Pinpoint the cell where the given text exists, returning its [X, Y] midpoint coordinate. 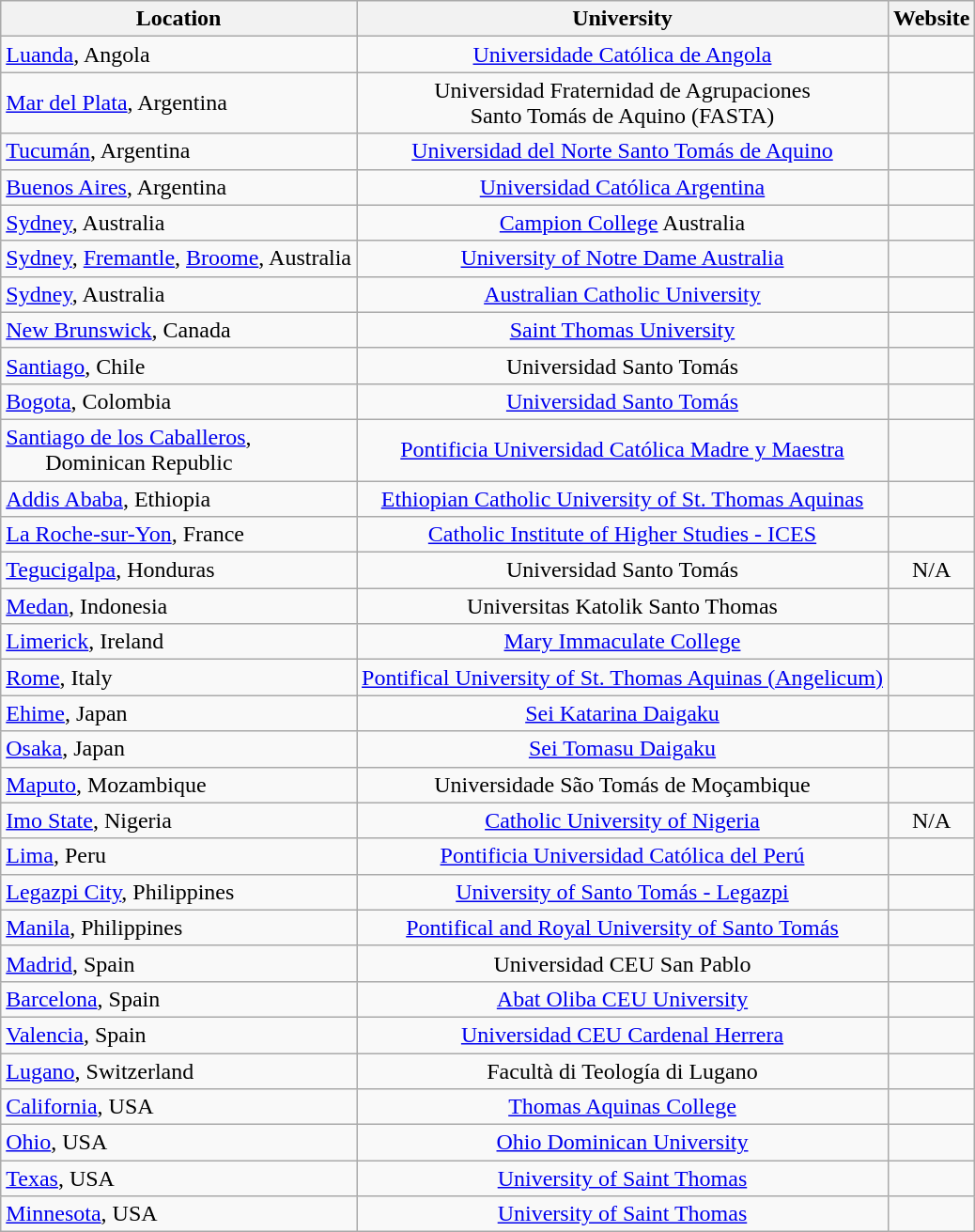
Lugano, Switzerland [178, 1070]
Rome, Italy [178, 678]
Tucumán, Argentina [178, 151]
Catholic University of Nigeria [623, 820]
Ethiopian Catholic University of St. Thomas Aquinas [623, 499]
Addis Ababa, Ethiopia [178, 499]
Universitas Katolik Santo Thomas [623, 606]
Campion College Australia [623, 223]
Sydney, Fremantle, Broome, Australia [178, 258]
Sei Katarina Daigaku [623, 713]
Madrid, Spain [178, 963]
Lima, Peru [178, 856]
Universidad del Norte Santo Tomás de Aquino [623, 151]
Tegucigalpa, Honduras [178, 570]
Mary Immaculate College [623, 642]
Santiago de los Caballeros, Dominican Republic [178, 449]
Saint Thomas University [623, 330]
Universidad Católica Argentina [623, 187]
Texas, USA [178, 1178]
New Brunswick, Canada [178, 330]
Australian Catholic University [623, 294]
Valencia, Spain [178, 1035]
Bogota, Colombia [178, 401]
Ohio Dominican University [623, 1143]
Website [931, 19]
Abat Oliba CEU University [623, 999]
Osaka, Japan [178, 749]
Pontifical University of St. Thomas Aquinas (Angelicum) [623, 678]
Medan, Indonesia [178, 606]
Pontificia Universidad Católica Madre y Maestra [623, 449]
Santiago, Chile [178, 366]
Universidad CEU Cardenal Herrera [623, 1035]
Universidade São Tomás de Moçambique [623, 785]
Universidad Fraternidad de AgrupacionesSanto Tomás de Aquino (FASTA) [623, 103]
University of Santo Tomás - Legazpi [623, 892]
Sei Tomasu Daigaku [623, 749]
Ehime, Japan [178, 713]
California, USA [178, 1107]
Location [178, 19]
Luanda, Angola [178, 55]
Facultà di Teología di Lugano [623, 1070]
Imo State, Nigeria [178, 820]
Ohio, USA [178, 1143]
University of Notre Dame Australia [623, 258]
Universidade Católica de Angola [623, 55]
Limerick, Ireland [178, 642]
Maputo, Mozambique [178, 785]
La Roche-sur-Yon, France [178, 535]
Legazpi City, Philippines [178, 892]
Pontificia Universidad Católica del Perú [623, 856]
Manila, Philippines [178, 928]
Catholic Institute of Higher Studies - ICES [623, 535]
Pontifical and Royal University of Santo Tomás [623, 928]
Barcelona, Spain [178, 999]
Minnesota, USA [178, 1214]
Mar del Plata, Argentina [178, 103]
Universidad CEU San Pablo [623, 963]
University [623, 19]
Thomas Aquinas College [623, 1107]
Buenos Aires, Argentina [178, 187]
